Output the [x, y] coordinate of the center of the cell containing the given text.  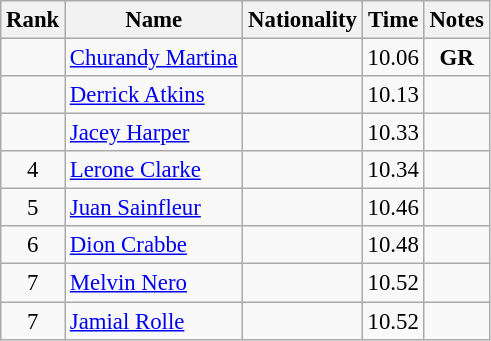
Derrick Atkins [154, 95]
Dion Crabbe [154, 245]
10.34 [393, 170]
Churandy Martina [154, 58]
10.46 [393, 208]
5 [33, 208]
Jacey Harper [154, 133]
Rank [33, 20]
GR [456, 58]
Lerone Clarke [154, 170]
10.33 [393, 133]
Notes [456, 20]
10.13 [393, 95]
4 [33, 170]
Jamial Rolle [154, 321]
Nationality [302, 20]
Time [393, 20]
Melvin Nero [154, 283]
10.48 [393, 245]
Juan Sainfleur [154, 208]
6 [33, 245]
Name [154, 20]
10.06 [393, 58]
